For the text-containing cell, return its midpoint in [X, Y] coordinate format. 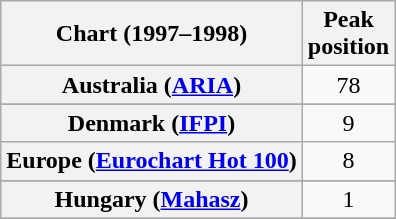
9 [348, 123]
Peakposition [348, 34]
Chart (1997–1998) [152, 34]
78 [348, 85]
1 [348, 199]
Hungary (Mahasz) [152, 199]
Denmark (IFPI) [152, 123]
Europe (Eurochart Hot 100) [152, 161]
8 [348, 161]
Australia (ARIA) [152, 85]
